Return the (x, y) coordinate for the center point of the cell that contains the specified text.  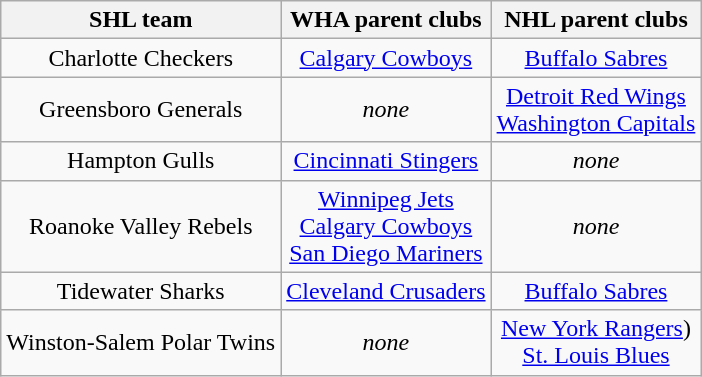
New York Rangers)St. Louis Blues (596, 342)
Tidewater Sharks (141, 291)
Winston-Salem Polar Twins (141, 342)
Cleveland Crusaders (386, 291)
Charlotte Checkers (141, 58)
Greensboro Generals (141, 110)
SHL team (141, 20)
Winnipeg JetsCalgary CowboysSan Diego Mariners (386, 226)
Roanoke Valley Rebels (141, 226)
Cincinnati Stingers (386, 161)
NHL parent clubs (596, 20)
Hampton Gulls (141, 161)
Calgary Cowboys (386, 58)
WHA parent clubs (386, 20)
Detroit Red WingsWashington Capitals (596, 110)
